Output the [x, y] coordinate of the center of the cell containing the given text.  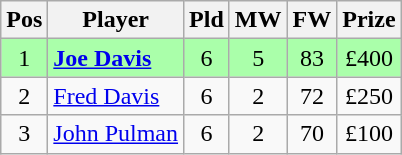
Pos [24, 20]
John Pulman [116, 134]
70 [312, 134]
MW [258, 20]
5 [258, 58]
3 [24, 134]
1 [24, 58]
£250 [369, 96]
72 [312, 96]
FW [312, 20]
Joe Davis [116, 58]
Fred Davis [116, 96]
Player [116, 20]
£400 [369, 58]
83 [312, 58]
Prize [369, 20]
£100 [369, 134]
Pld [207, 20]
